Locate the cell with the specified text and output its [X, Y] center coordinate. 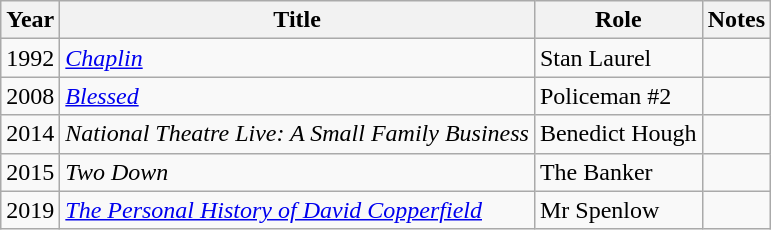
Stan Laurel [618, 58]
The Personal History of David Copperfield [298, 210]
Notes [736, 20]
Role [618, 20]
2008 [30, 96]
Title [298, 20]
Mr Spenlow [618, 210]
Chaplin [298, 58]
Two Down [298, 172]
2015 [30, 172]
2014 [30, 134]
1992 [30, 58]
2019 [30, 210]
Policeman #2 [618, 96]
Benedict Hough [618, 134]
The Banker [618, 172]
Year [30, 20]
Blessed [298, 96]
National Theatre Live: A Small Family Business [298, 134]
